Search for the cell housing the specified text and yield its [x, y] center coordinate. 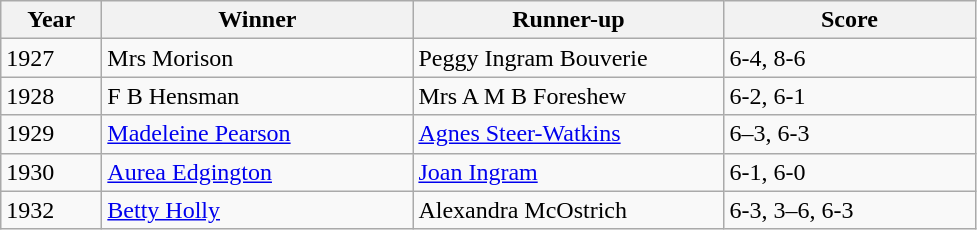
Peggy Ingram Bouverie [568, 58]
6–3, 6-3 [850, 134]
Winner [258, 20]
Joan Ingram [568, 172]
Madeleine Pearson [258, 134]
Mrs Morison [258, 58]
Aurea Edgington [258, 172]
Score [850, 20]
6-1, 6-0 [850, 172]
6-4, 8-6 [850, 58]
1932 [52, 210]
F B Hensman [258, 96]
1928 [52, 96]
6-2, 6-1 [850, 96]
6-3, 3–6, 6-3 [850, 210]
Year [52, 20]
Agnes Steer-Watkins [568, 134]
1930 [52, 172]
Runner-up [568, 20]
Alexandra McOstrich [568, 210]
1929 [52, 134]
1927 [52, 58]
Betty Holly [258, 210]
Mrs A M B Foreshew [568, 96]
